Return the (x, y) coordinate for the center point of the cell that contains the specified text.  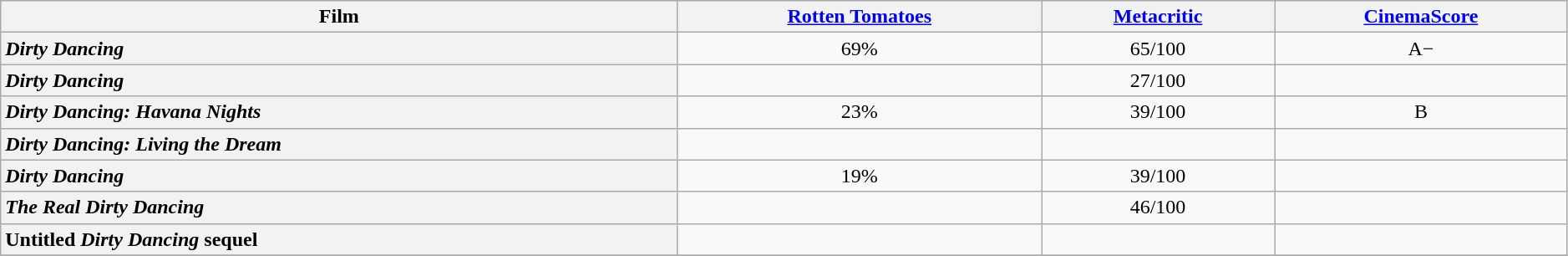
Untitled Dirty Dancing sequel (339, 239)
Film (339, 17)
Rotten Tomatoes (860, 17)
65/100 (1158, 49)
CinemaScore (1422, 17)
46/100 (1158, 207)
27/100 (1158, 80)
B (1422, 112)
The Real Dirty Dancing (339, 207)
69% (860, 49)
19% (860, 176)
Dirty Dancing: Havana Nights (339, 112)
23% (860, 112)
Dirty Dancing: Living the Dream (339, 144)
Metacritic (1158, 17)
A− (1422, 49)
